From the cell containing the given text, extract its center point as [x, y] coordinate. 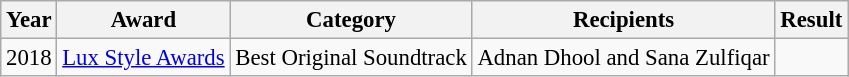
Category [351, 20]
Year [29, 20]
Adnan Dhool and Sana Zulfiqar [624, 58]
Best Original Soundtrack [351, 58]
2018 [29, 58]
Recipients [624, 20]
Result [812, 20]
Award [144, 20]
Lux Style Awards [144, 58]
